Detect which cell encompasses the target text, then output its (x, y) center coordinate. 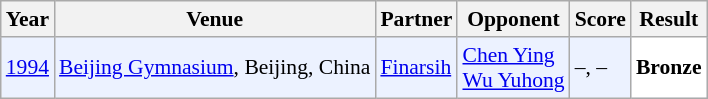
Score (600, 19)
Year (28, 19)
Beijing Gymnasium, Beijing, China (214, 68)
Result (669, 19)
Chen Ying Wu Yuhong (513, 68)
Venue (214, 19)
Partner (416, 19)
Finarsih (416, 68)
Bronze (669, 68)
1994 (28, 68)
–, – (600, 68)
Opponent (513, 19)
